Extract the [X, Y] coordinate from the center of the cell holding the provided text.  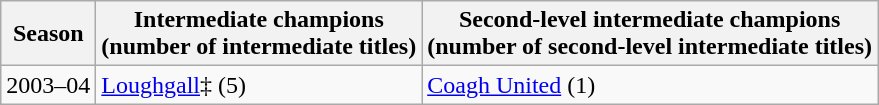
Loughgall‡ (5) [259, 85]
Season [48, 34]
Intermediate champions(number of intermediate titles) [259, 34]
Second-level intermediate champions(number of second-level intermediate titles) [650, 34]
Coagh United (1) [650, 85]
2003–04 [48, 85]
